Identify which cell holds the provided text, then report its (x, y) central coordinate. 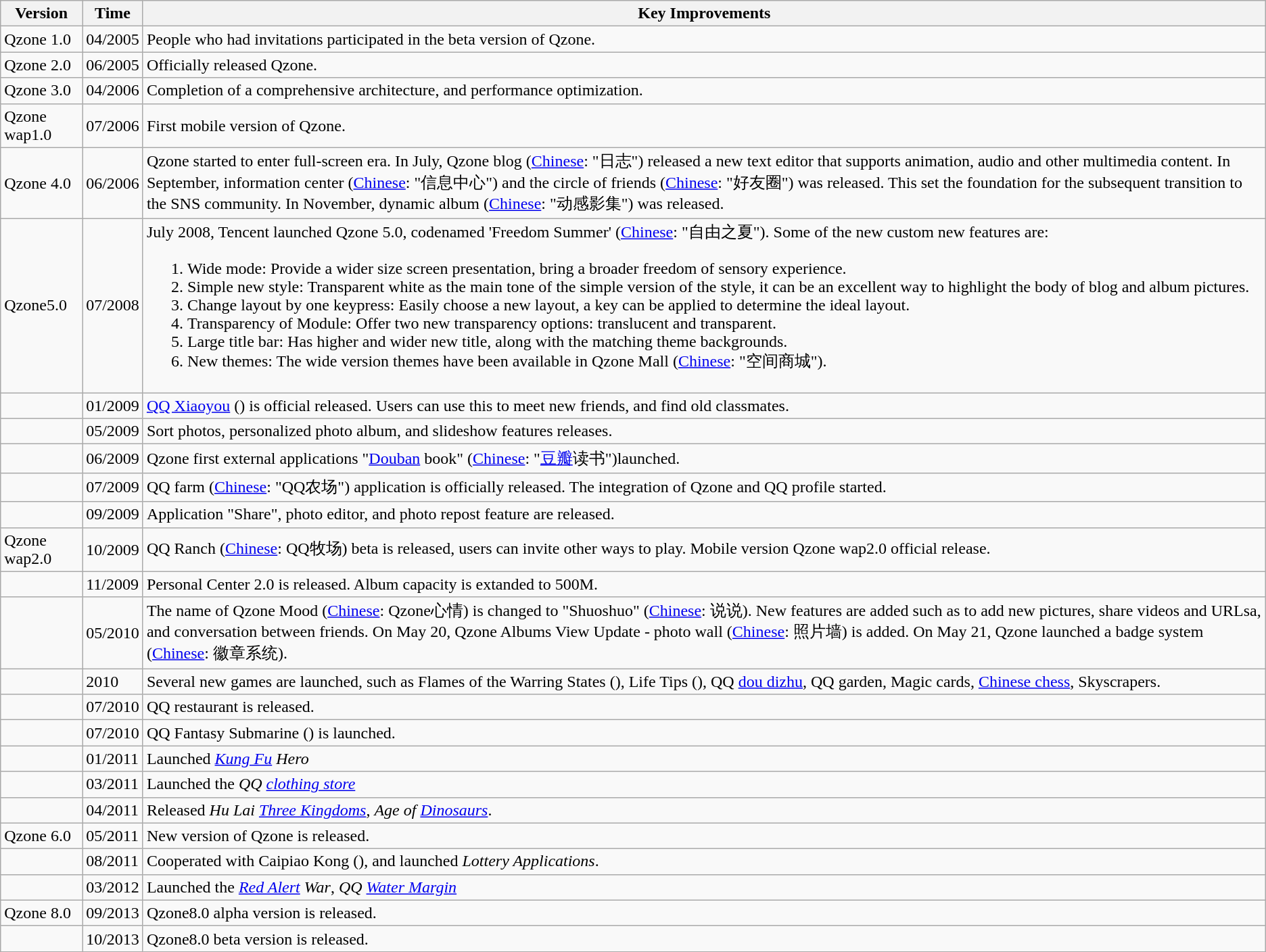
04/2005 (113, 39)
QQ Ranch (Chinese: QQ牧场) beta is released, users can invite other ways to play. Mobile version Qzone wap2.0 official release. (704, 549)
05/2011 (113, 836)
01/2009 (113, 406)
11/2009 (113, 584)
10/2013 (113, 938)
Qzone wap2.0 (42, 549)
05/2009 (113, 431)
08/2011 (113, 861)
QQ Fantasy Submarine () is launched. (704, 733)
Launched the Red Alert War, QQ Water Margin (704, 887)
Time (113, 14)
Qzone8.0 alpha version is released. (704, 913)
QQ restaurant is released. (704, 707)
People who had invitations participated in the beta version of Qzone. (704, 39)
03/2011 (113, 784)
Released Hu Lai Three Kingdoms, Age of Dinosaurs. (704, 810)
04/2011 (113, 810)
Qzone wap1.0 (42, 126)
Qzone 6.0 (42, 836)
Qzone 1.0 (42, 39)
06/2009 (113, 458)
10/2009 (113, 549)
Officially released Qzone. (704, 65)
07/2009 (113, 487)
Version (42, 14)
07/2006 (113, 126)
Qzone 8.0 (42, 913)
07/2008 (113, 306)
Key Improvements (704, 14)
Personal Center 2.0 is released. Album capacity is extanded to 500M. (704, 584)
05/2010 (113, 633)
New version of Qzone is released. (704, 836)
09/2013 (113, 913)
06/2006 (113, 183)
Qzone first external applications "Douban book" (Chinese: "豆瓣读书")launched. (704, 458)
Completion of a comprehensive architecture, and performance optimization. (704, 91)
Launched the QQ clothing store (704, 784)
First mobile version of Qzone. (704, 126)
QQ farm (Chinese: "QQ农场") application is officially released. The integration of Qzone and QQ profile started. (704, 487)
QQ Xiaoyou () is official released. Users can use this to meet new friends, and find old classmates. (704, 406)
04/2006 (113, 91)
06/2005 (113, 65)
Qzone8.0 beta version is released. (704, 938)
Launched Kung Fu Hero (704, 759)
Qzone 4.0 (42, 183)
Sort photos, personalized photo album, and slideshow features releases. (704, 431)
Qzone 2.0 (42, 65)
Qzone 3.0 (42, 91)
03/2012 (113, 887)
Qzone5.0 (42, 306)
Cooperated with Caipiao Kong (), and launched Lottery Applications. (704, 861)
Application "Share", photo editor, and photo repost feature are released. (704, 515)
2010 (113, 682)
09/2009 (113, 515)
01/2011 (113, 759)
